Detect which cell encompasses the target text, then output its [x, y] center coordinate. 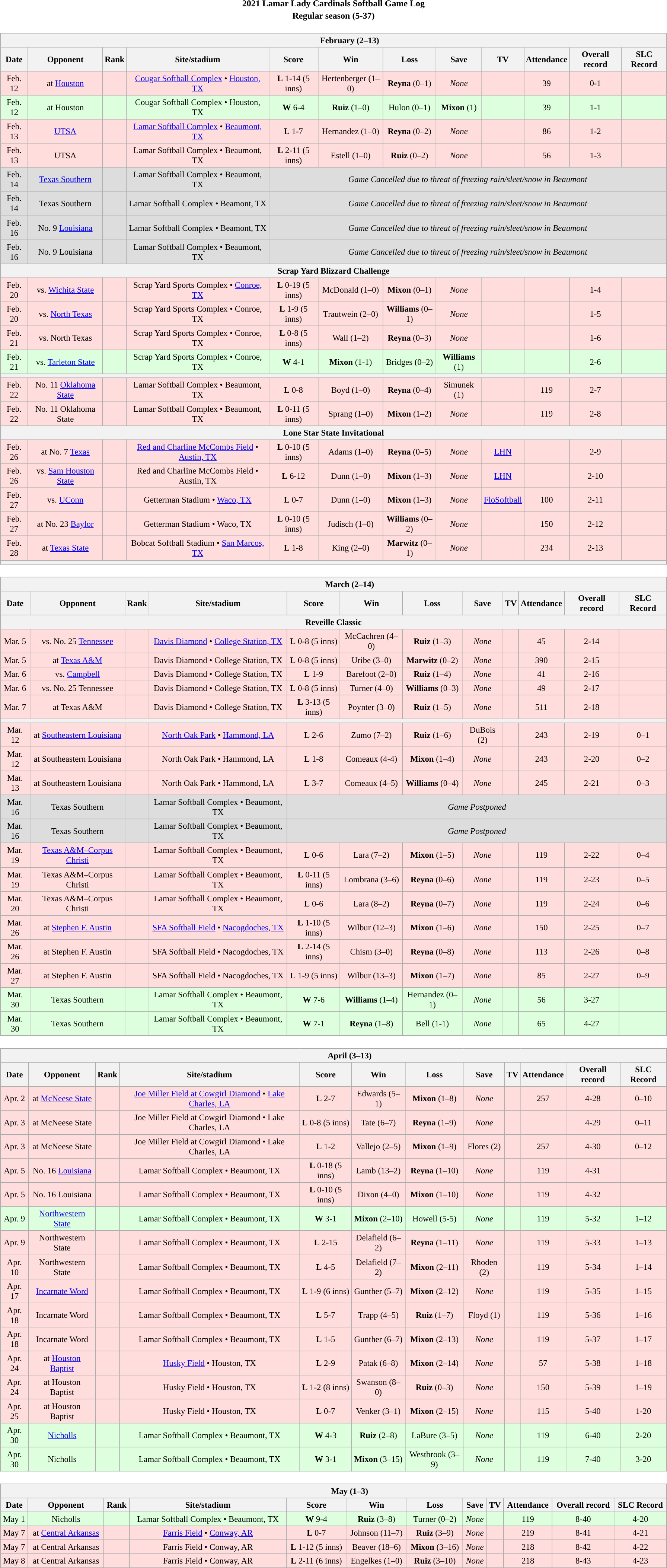
2-11 [596, 500]
Williams (0–3) [432, 688]
1-1 [596, 107]
McDonald (1–0) [351, 290]
Barefoot (2–0) [371, 674]
Comeaux (4-4) [371, 759]
Mixon (2–15) [434, 1411]
Ruiz (1–7) [434, 1315]
Lone Star State Invitational [333, 433]
Mar. 20 [15, 903]
W 7-6 [313, 999]
Ruiz (0–3) [434, 1387]
Reyna (0–4) [409, 390]
1–16 [644, 1315]
65 [542, 1024]
2-17 [592, 688]
4-21 [641, 1533]
2-22 [592, 855]
Wilbur (13–3) [371, 975]
49 [542, 688]
2-26 [592, 952]
Simunek (1) [459, 390]
L 2-7 [325, 1098]
Ruiz (3–10) [435, 1561]
Mixon (1–10) [434, 1195]
0–12 [644, 1147]
245 [542, 783]
4-23 [641, 1561]
Reyna (0–2) [409, 132]
0–3 [643, 783]
W 9-4 [316, 1519]
1-2 [596, 132]
1–14 [644, 1266]
Marwitz (0–2) [432, 660]
vs. Tarleton State [66, 362]
0–4 [643, 855]
Reyna (0–1) [409, 83]
5-33 [593, 1243]
219 [528, 1533]
Zumo (7–2) [371, 735]
Reyna (0–8) [432, 952]
L 2-9 [325, 1363]
Ruiz (1–4) [432, 674]
at Texas State [66, 548]
Ruiz (0–2) [409, 156]
Ruiz (3–9) [435, 1533]
May 8 [14, 1561]
8-42 [583, 1547]
4-28 [593, 1098]
Howell (5-5) [434, 1219]
2-13 [596, 548]
45 [542, 641]
Mixon (2–14) [434, 1363]
Williams (1) [459, 362]
2-8 [596, 414]
4-30 [593, 1147]
vs. Sam Houston State [66, 476]
Flores (2) [484, 1147]
L 1-2 [325, 1147]
L 3-13 (5 inns) [313, 707]
2-23 [592, 879]
Floyd (1) [484, 1315]
May (1–3) [333, 1491]
Wilbur (12–3) [371, 928]
Bell (1-1) [432, 1024]
1-20 [644, 1411]
4-29 [593, 1123]
5-39 [593, 1387]
Delafield (7–2) [378, 1266]
Mixon (3–16) [435, 1547]
0–1 [643, 735]
2-7 [596, 390]
Uribe (3–0) [371, 660]
Mixon (1–5) [432, 855]
Reveille Classic [333, 622]
W 4-1 [293, 362]
Wall (1–2) [351, 338]
Venker (3–1) [378, 1411]
Mixon (2–13) [434, 1339]
Tate (6–7) [378, 1123]
1-4 [596, 290]
Marwitz (0–1) [409, 548]
5-32 [593, 1219]
2-16 [592, 674]
100 [547, 500]
Gunther (6–7) [378, 1339]
L 6-12 [293, 476]
L 2-14 (5 inns) [313, 952]
Mar. 27 [15, 975]
57 [543, 1363]
2-12 [596, 524]
Swanson (8–0) [378, 1387]
5-34 [593, 1266]
Judisch (1–0) [351, 524]
Reyna (1–9) [434, 1123]
4-22 [641, 1547]
Feb. 28 [14, 548]
Reyna (0–5) [409, 452]
86 [547, 132]
8-40 [583, 1519]
Patak (6–8) [378, 1363]
L 1-14 (5 inns) [293, 83]
L 4-5 [325, 1266]
0–5 [643, 879]
King (2–0) [351, 548]
Lamb (13–2) [378, 1170]
Mixon (1) [459, 107]
Gunther (5–7) [378, 1291]
W 7-1 [313, 1024]
L 1-12 (5 inns) [316, 1547]
0–6 [643, 903]
4-32 [593, 1195]
L 3-7 [313, 783]
Bridges (0–2) [409, 362]
Mixon (1–4) [432, 759]
2-19 [592, 735]
1–13 [644, 1243]
41 [542, 674]
Williams (0–4) [432, 783]
1–12 [644, 1219]
Scrap Yard Blizzard Challenge [333, 271]
0-1 [596, 83]
Williams (0–1) [409, 313]
W 6-4 [293, 107]
Mixon (1-1) [351, 362]
March (2–14) [333, 584]
February (2–13) [333, 40]
Ruiz (1–0) [351, 107]
Mar. 7 [15, 707]
Mixon (1–2) [409, 414]
2-25 [592, 928]
Hernandez (1–0) [351, 132]
Hertenberger (1–0) [351, 83]
Chism (3–0) [371, 952]
2-24 [592, 903]
4-31 [593, 1170]
Lombrana (3–6) [371, 879]
vs. UConn [66, 500]
Williams (1–4) [371, 999]
Turner (0–2) [435, 1519]
Adams (1–0) [351, 452]
L 1-10 (5 inns) [313, 928]
L 0-18 (5 inns) [325, 1170]
Hernandez (0–1) [432, 999]
511 [542, 707]
2-15 [592, 660]
2-9 [596, 452]
Reyna (1–10) [434, 1170]
Rhoden (2) [484, 1266]
May 1 [14, 1519]
0–10 [644, 1098]
85 [542, 975]
3-27 [592, 999]
Ruiz (3–8) [377, 1519]
Bobcat Softball Stadium • San Marcos, TX [198, 548]
1–17 [644, 1339]
L 0-19 (5 inns) [293, 290]
Lara (7–2) [371, 855]
0–9 [643, 975]
4-20 [641, 1519]
8-41 [583, 1533]
1–15 [644, 1291]
Trapp (4–5) [378, 1315]
Ruiz (1–6) [432, 735]
vs. Campbell [77, 674]
Turner (4–0) [371, 688]
1-3 [596, 156]
7-40 [593, 1459]
Mixon (1–7) [432, 975]
Dixon (4–0) [378, 1195]
4-27 [592, 1024]
W 4-3 [325, 1435]
Ruiz (1–5) [432, 707]
Hulon (0–1) [409, 107]
113 [542, 952]
Reyna (0–6) [432, 879]
Trautwein (2–0) [351, 313]
Poynter (3–0) [371, 707]
Mixon (1–8) [434, 1098]
2-21 [592, 783]
1–18 [644, 1363]
Sprang (1–0) [351, 414]
Reyna (0–7) [432, 903]
Ruiz (2–8) [378, 1435]
vs. Wichita State [66, 290]
Williams (0–2) [409, 524]
L 2-11 (5 inns) [293, 156]
115 [543, 1411]
Vallejo (2–5) [378, 1147]
2-6 [596, 362]
2-27 [592, 975]
Comeaux (4–5) [371, 783]
5-38 [593, 1363]
2-10 [596, 476]
Boyd (1–0) [351, 390]
Apr. 2 [15, 1098]
L 1-2 (8 inns) [325, 1387]
Lara (8–2) [371, 903]
LaBure (3–5) [434, 1435]
Mixon (1–9) [434, 1147]
1-5 [596, 313]
Johnson (11–7) [377, 1533]
Apr. 17 [15, 1291]
at No. 7 Texas [66, 452]
L 5-7 [325, 1315]
1-6 [596, 338]
L 1-9 (6 inns) [325, 1291]
1–19 [644, 1387]
Reyna (0–3) [409, 338]
Mixon (2–12) [434, 1291]
5-37 [593, 1339]
Mixon (0–1) [409, 290]
5-36 [593, 1315]
Mixon (3–15) [378, 1459]
L 2-15 [325, 1243]
5-40 [593, 1411]
2-14 [592, 641]
5-35 [593, 1291]
0–2 [643, 759]
3-20 [644, 1459]
Mixon (1–6) [432, 928]
Mar. 13 [15, 783]
Apr. 25 [15, 1411]
L 0-8 [293, 390]
0–11 [644, 1123]
Estell (1–0) [351, 156]
Reyna (1–11) [434, 1243]
Ruiz (1–3) [432, 641]
L 2-11 (6 inns) [316, 1561]
234 [547, 548]
0–7 [643, 928]
FloSoftball [502, 500]
Edwards (5–1) [378, 1098]
Apr. 10 [15, 1266]
Delafield (6–2) [378, 1243]
390 [542, 660]
8-43 [583, 1561]
0–8 [643, 952]
Mixon (2–10) [378, 1219]
2-18 [592, 707]
6-40 [593, 1435]
L 1-7 [293, 132]
McCachren (4–0) [371, 641]
DuBois (2) [482, 735]
at No. 23 Baylor [66, 524]
Reyna (1–8) [371, 1024]
L 1-9 [313, 674]
Mixon (2–11) [434, 1266]
Engelkes (1–0) [377, 1561]
L 2-6 [313, 735]
Westbrook (3–9) [434, 1459]
April (3–13) [333, 1055]
Beaver (18–6) [377, 1547]
L 1-5 [325, 1339]
